Determine the [X, Y] coordinate at the center of the cell enclosing the given text.  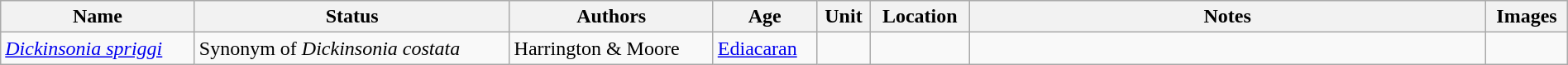
Authors [611, 17]
Synonym of Dickinsonia costata [352, 48]
Images [1527, 17]
Location [920, 17]
Notes [1227, 17]
Age [764, 17]
Ediacaran [764, 48]
Status [352, 17]
Unit [844, 17]
Dickinsonia spriggi [98, 48]
Name [98, 17]
Harrington & Moore [611, 48]
